Search for the cell housing the specified text and yield its (x, y) center coordinate. 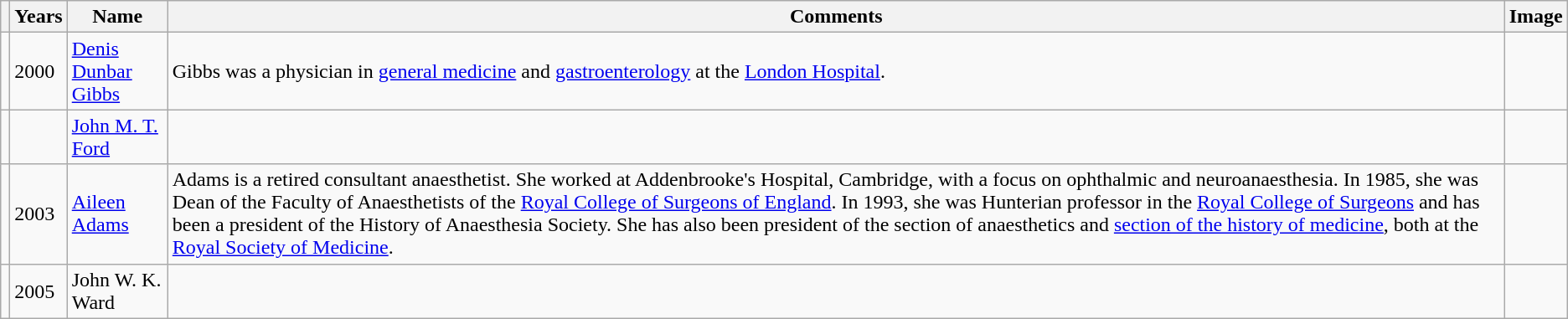
Gibbs was a physician in general medicine and gastroenterology at the London Hospital. (836, 71)
Denis Dunbar Gibbs (117, 71)
Image (1536, 17)
Name (117, 17)
2000 (39, 71)
John M. T. Ford (117, 137)
Aileen Adams (117, 214)
Comments (836, 17)
2005 (39, 291)
2003 (39, 214)
Years (39, 17)
John W. K. Ward (117, 291)
